Find where the given text appears and provide that cell's center as [X, Y] coordinate. 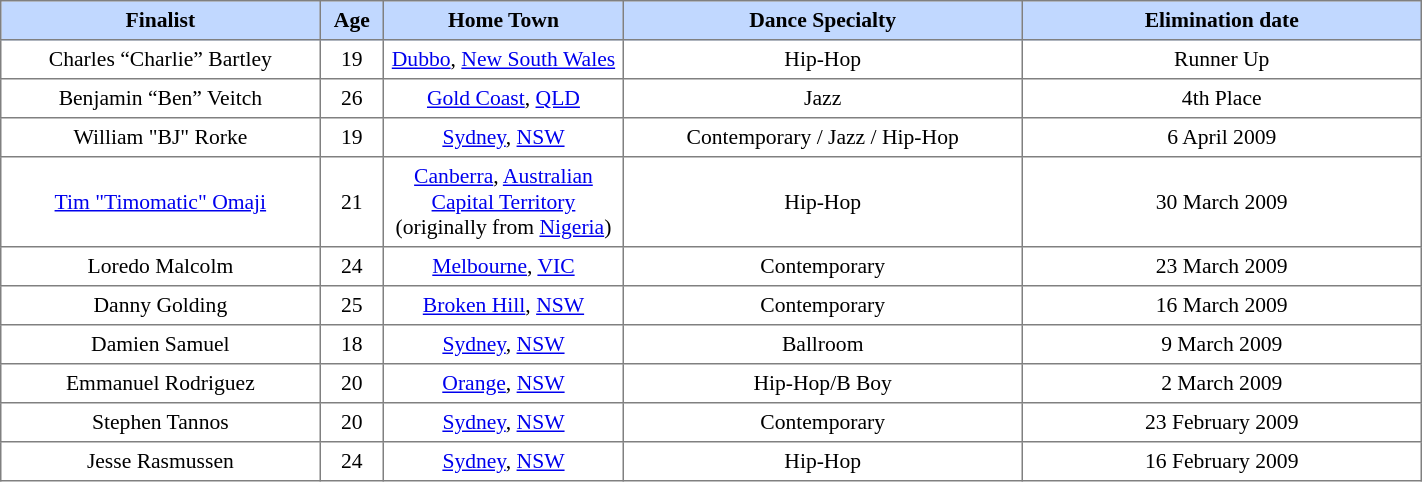
Hip-Hop/B Boy [822, 384]
Jesse Rasmussen [160, 462]
Elimination date [1222, 20]
25 [352, 306]
Ballroom [822, 344]
Damien Samuel [160, 344]
Broken Hill, NSW [504, 306]
21 [352, 202]
18 [352, 344]
Home Town [504, 20]
Emmanuel Rodriguez [160, 384]
9 March 2009 [1222, 344]
30 March 2009 [1222, 202]
26 [352, 98]
23 February 2009 [1222, 422]
Tim "Timomatic" Omaji [160, 202]
Charles “Charlie” Bartley [160, 60]
Finalist [160, 20]
4th Place [1222, 98]
Canberra, Australian Capital Territory (originally from Nigeria) [504, 202]
Jazz [822, 98]
Orange, NSW [504, 384]
23 March 2009 [1222, 266]
Melbourne, VIC [504, 266]
Gold Coast, QLD [504, 98]
16 March 2009 [1222, 306]
Danny Golding [160, 306]
Contemporary / Jazz / Hip-Hop [822, 138]
William "BJ" Rorke [160, 138]
Dubbo, New South Wales [504, 60]
6 April 2009 [1222, 138]
Age [352, 20]
Dance Specialty [822, 20]
2 March 2009 [1222, 384]
16 February 2009 [1222, 462]
Runner Up [1222, 60]
Loredo Malcolm [160, 266]
Stephen Tannos [160, 422]
Benjamin “Ben” Veitch [160, 98]
